Scan for the cell matching the given text and deliver its [X, Y] coordinate at center. 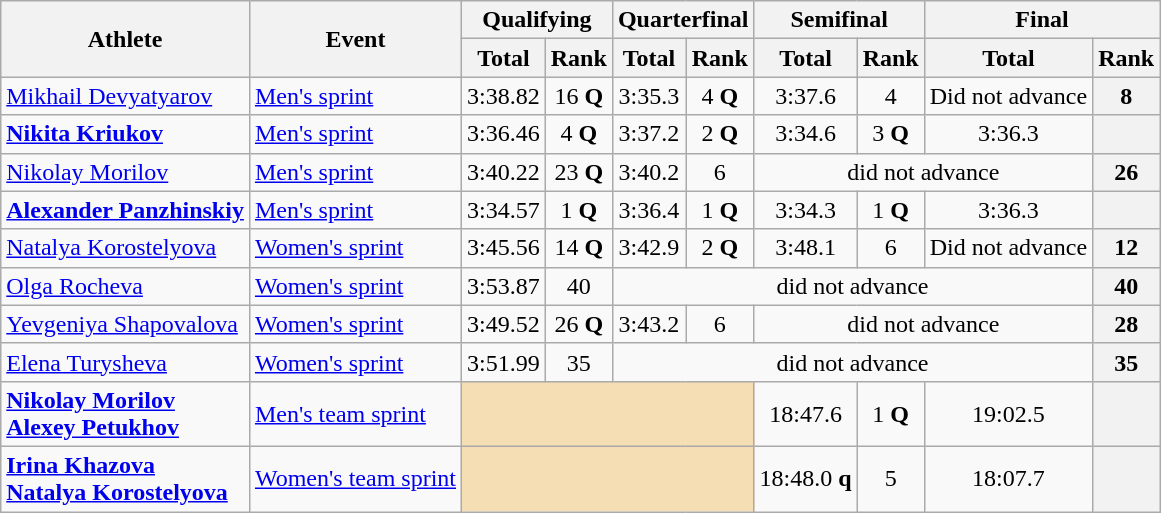
Semifinal [839, 20]
3:34.57 [504, 210]
Alexander Panzhinskiy [126, 210]
3:45.56 [504, 248]
3:49.52 [504, 324]
18:07.7 [1008, 478]
5 [890, 478]
14 Q [578, 248]
Nikolay Morilov [126, 172]
3:51.99 [504, 362]
Men's team sprint [355, 414]
3:37.2 [648, 134]
3:34.3 [806, 210]
3:36.46 [504, 134]
3:40.2 [648, 172]
Elena Turysheva [126, 362]
3:48.1 [806, 248]
Qualifying [538, 20]
26 Q [578, 324]
3:43.2 [648, 324]
3:34.6 [806, 134]
3:40.22 [504, 172]
3:36.4 [648, 210]
3:37.6 [806, 96]
Athlete [126, 39]
Final [1042, 20]
3:38.82 [504, 96]
26 [1126, 172]
18:48.0 q [806, 478]
3:35.3 [648, 96]
4 [890, 96]
16 Q [578, 96]
28 [1126, 324]
Natalya Korostelyova [126, 248]
19:02.5 [1008, 414]
Nikolay MorilovAlexey Petukhov [126, 414]
3:42.9 [648, 248]
Quarterfinal [683, 20]
18:47.6 [806, 414]
Olga Rocheva [126, 286]
Mikhail Devyatyarov [126, 96]
3:53.87 [504, 286]
8 [1126, 96]
Yevgeniya Shapovalova [126, 324]
Event [355, 39]
23 Q [578, 172]
Irina KhazovaNatalya Korostelyova [126, 478]
3 Q [890, 134]
Women's team sprint [355, 478]
12 [1126, 248]
Nikita Kriukov [126, 134]
